Return the [X, Y] coordinate for the center point of the cell that contains the specified text.  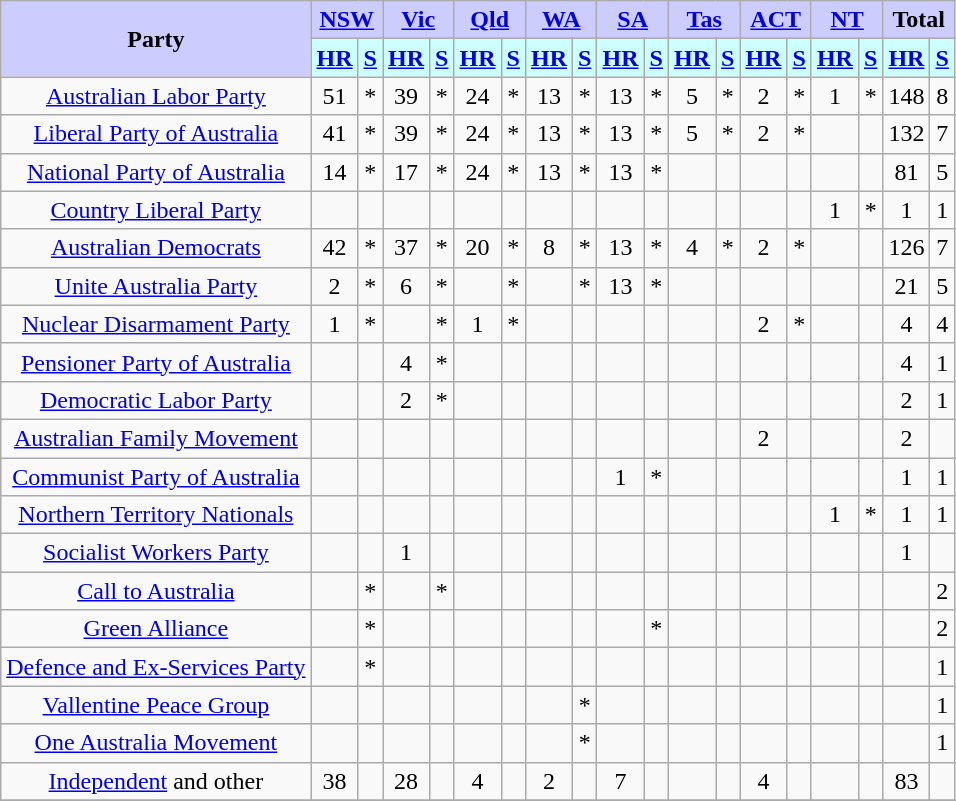
Liberal Party of Australia [156, 134]
Total [918, 20]
Tas [704, 20]
Green Alliance [156, 629]
126 [906, 248]
Democratic Labor Party [156, 400]
42 [334, 248]
Vallentine Peace Group [156, 705]
6 [406, 286]
National Party of Australia [156, 172]
Defence and Ex-Services Party [156, 667]
NT [846, 20]
Party [156, 39]
Communist Party of Australia [156, 477]
28 [406, 781]
Qld [490, 20]
Nuclear Disarmament Party [156, 324]
Independent and other [156, 781]
132 [906, 134]
38 [334, 781]
Australian Family Movement [156, 438]
21 [906, 286]
14 [334, 172]
Australian Labor Party [156, 96]
51 [334, 96]
17 [406, 172]
83 [906, 781]
WA [560, 20]
ACT [776, 20]
Unite Australia Party [156, 286]
81 [906, 172]
Northern Territory Nationals [156, 515]
37 [406, 248]
Socialist Workers Party [156, 553]
Call to Australia [156, 591]
NSW [346, 20]
Australian Democrats [156, 248]
One Australia Movement [156, 743]
Country Liberal Party [156, 210]
Pensioner Party of Australia [156, 362]
20 [478, 248]
Vic [418, 20]
SA [632, 20]
148 [906, 96]
41 [334, 134]
